Locate the cell with the specified text and output its (X, Y) center coordinate. 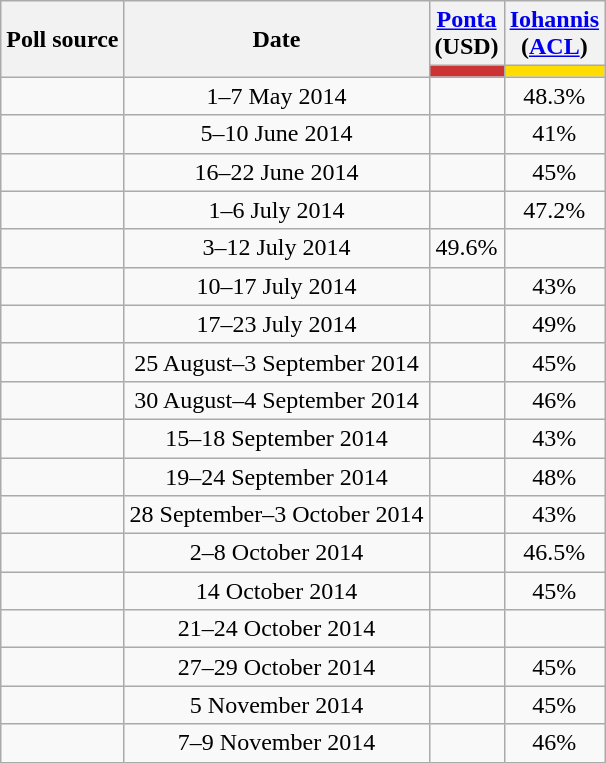
27–29 October 2014 (276, 667)
46.5% (554, 553)
17–23 July 2014 (276, 324)
30 August–4 September 2014 (276, 400)
15–18 September 2014 (276, 438)
49% (554, 324)
47.2% (554, 210)
1–7 May 2014 (276, 96)
14 October 2014 (276, 591)
1–6 July 2014 (276, 210)
25 August–3 September 2014 (276, 362)
Poll source (62, 39)
10–17 July 2014 (276, 286)
48.3% (554, 96)
41% (554, 134)
3–12 July 2014 (276, 248)
16–22 June 2014 (276, 172)
7–9 November 2014 (276, 743)
2–8 October 2014 (276, 553)
28 September–3 October 2014 (276, 515)
48% (554, 477)
Iohannis(ACL) (554, 34)
19–24 September 2014 (276, 477)
21–24 October 2014 (276, 629)
49.6% (466, 248)
Ponta(USD) (466, 34)
Date (276, 39)
5 November 2014 (276, 705)
5–10 June 2014 (276, 134)
